Extract the [X, Y] coordinate from the center of the cell holding the provided text.  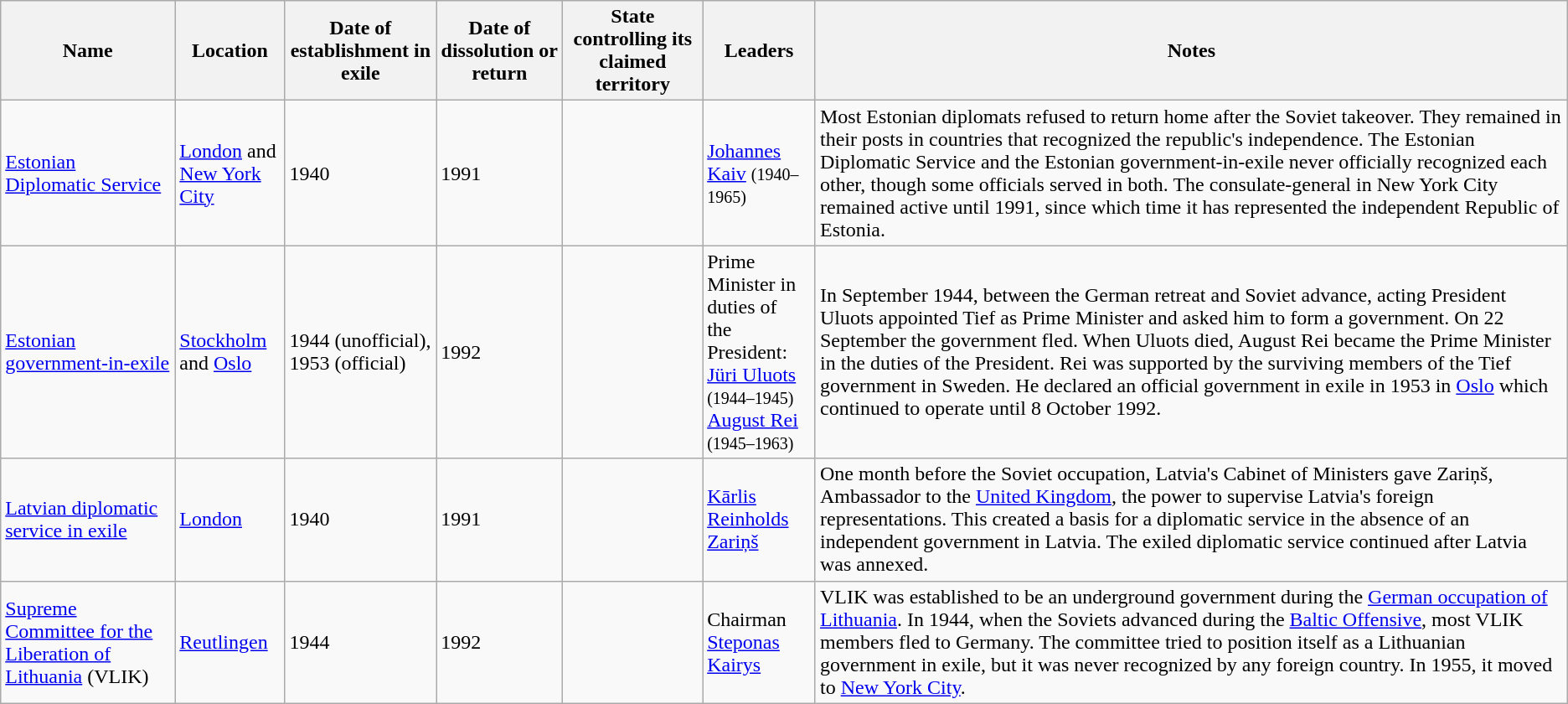
Notes [1191, 50]
Leaders [759, 50]
Kārlis Reinholds Zariņš [759, 520]
Prime Minister in duties ofthe President:Jüri Uluots (1944–1945)August Rei (1945–1963) [759, 352]
Date of establishment in exile [360, 50]
1944 (unofficial), 1953 (official) [360, 352]
Date of dissolution or return [499, 50]
Location [230, 50]
Stockholm and Oslo [230, 352]
London andNew York City [230, 173]
State controlling its claimed territory [633, 50]
London [230, 520]
Reutlingen [230, 642]
Johannes Kaiv (1940–1965) [759, 173]
Name [88, 50]
Supreme Committee for the Liberation of Lithuania (VLIK) [88, 642]
Estonian Diplomatic Service [88, 173]
Latvian diplomatic service in exile [88, 520]
Estonian government-in-exile [88, 352]
1944 [360, 642]
Chairman Steponas Kairys [759, 642]
